From the cell containing the given text, extract its center point as [x, y] coordinate. 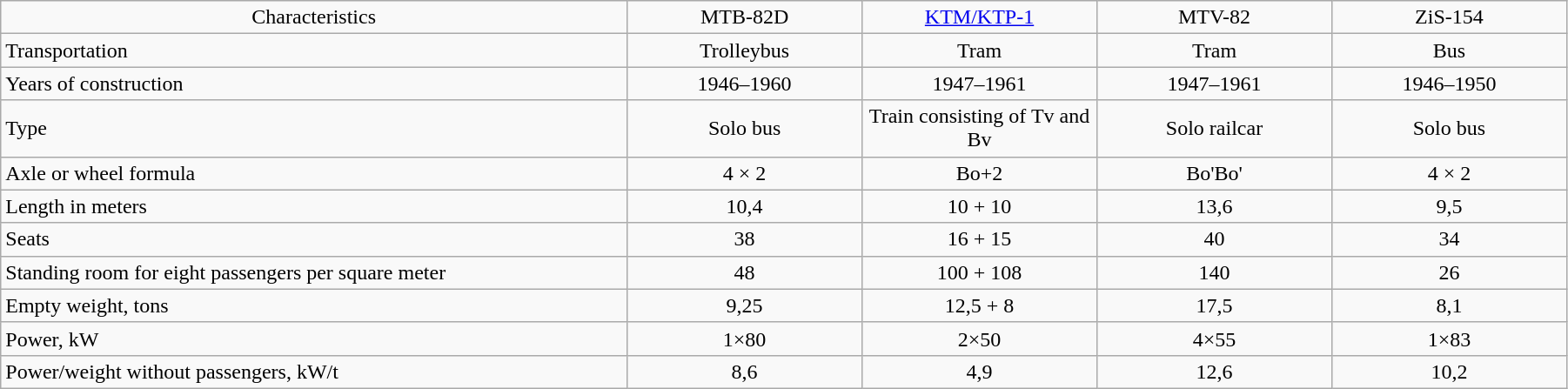
Type [314, 129]
Power, kW [314, 339]
26 [1449, 272]
MTB-82D [745, 17]
100 + 108 [980, 272]
48 [745, 272]
Transportation [314, 50]
10 + 10 [980, 206]
Trolleybus [745, 50]
Seats [314, 239]
16 + 15 [980, 239]
Solo railcar [1215, 129]
Length in meters [314, 206]
Bus [1449, 50]
34 [1449, 239]
Bo+2 [980, 173]
4,9 [980, 372]
KTM/KTP-1 [980, 17]
1×83 [1449, 339]
4×55 [1215, 339]
Characteristics [314, 17]
17,5 [1215, 305]
2×50 [980, 339]
Standing room for eight passengers per square meter [314, 272]
1946–1950 [1449, 84]
Train consisting of Tv and Bv [980, 129]
8,6 [745, 372]
1×80 [745, 339]
1946–1960 [745, 84]
Power/weight without passengers, kW/t [314, 372]
10,2 [1449, 372]
10,4 [745, 206]
38 [745, 239]
13,6 [1215, 206]
12,5 + 8 [980, 305]
MTV-82 [1215, 17]
140 [1215, 272]
12,6 [1215, 372]
Empty weight, tons [314, 305]
ZiS-154 [1449, 17]
8,1 [1449, 305]
9,5 [1449, 206]
9,25 [745, 305]
40 [1215, 239]
Years of construction [314, 84]
Bo'Bo' [1215, 173]
Axle or wheel formula [314, 173]
